Determine the (X, Y) coordinate at the center of the cell enclosing the given text.  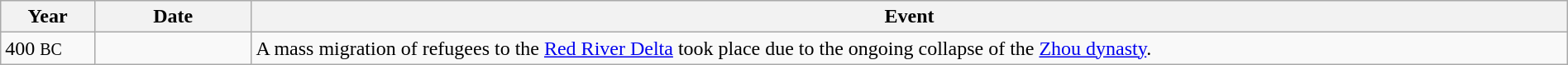
400 BC (48, 48)
Year (48, 17)
Event (910, 17)
A mass migration of refugees to the Red River Delta took place due to the ongoing collapse of the Zhou dynasty. (910, 48)
Date (172, 17)
